From the cell containing the given text, extract its center point as [x, y] coordinate. 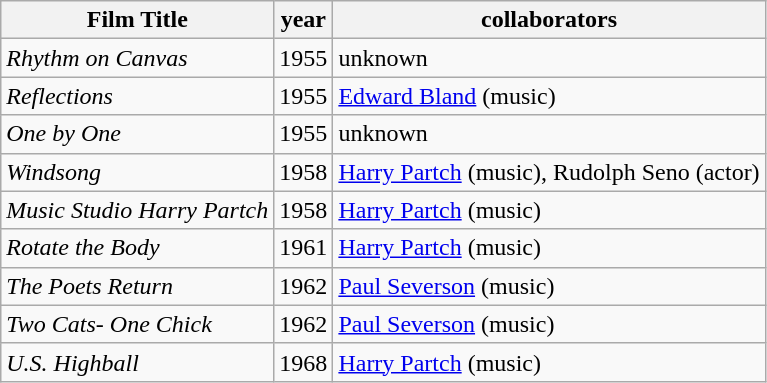
collaborators [549, 20]
Rotate the Body [138, 248]
Two Cats- One Chick [138, 324]
year [304, 20]
Windsong [138, 172]
U.S. Highball [138, 362]
Edward Bland (music) [549, 96]
Music Studio Harry Partch [138, 210]
Film Title [138, 20]
1961 [304, 248]
Rhythm on Canvas [138, 58]
One by One [138, 134]
1968 [304, 362]
Harry Partch (music), Rudolph Seno (actor) [549, 172]
The Poets Return [138, 286]
Reflections [138, 96]
